Return (x, y) of the center of cell containing provided text 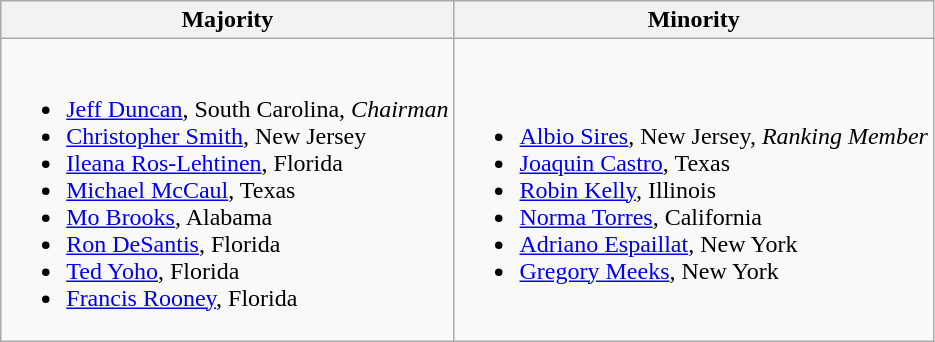
Majority (228, 20)
Minority (694, 20)
